Capture the cell that displays the provided text and extract its [x, y] central coordinate. 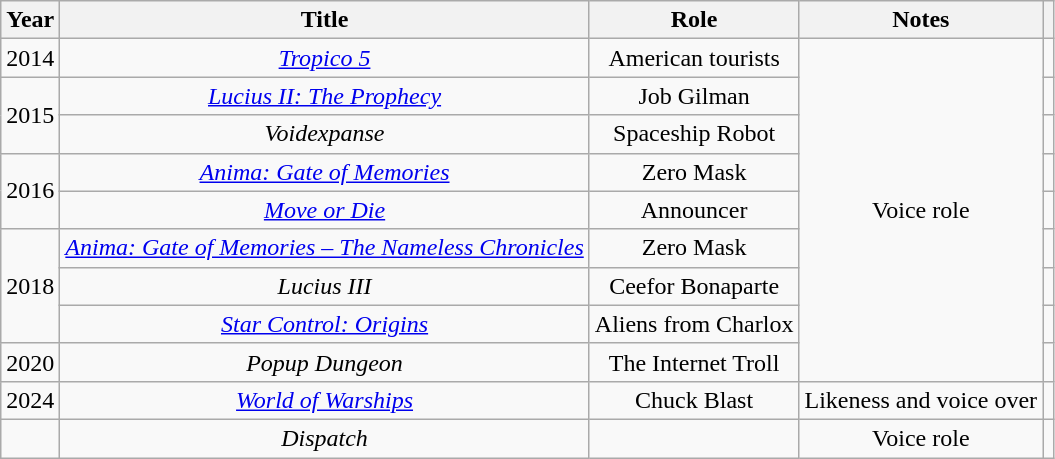
Notes [921, 20]
Aliens from Charlox [694, 324]
2015 [30, 115]
Chuck Blast [694, 400]
Anima: Gate of Memories – The Nameless Chronicles [324, 248]
2024 [30, 400]
Lucius II: The Prophecy [324, 96]
2016 [30, 191]
2014 [30, 58]
Anima: Gate of Memories [324, 172]
World of Warships [324, 400]
Likeness and voice over [921, 400]
Dispatch [324, 438]
Job Gilman [694, 96]
Year [30, 20]
Announcer [694, 210]
Voidexpanse [324, 134]
Star Control: Origins [324, 324]
2018 [30, 286]
Ceefor Bonaparte [694, 286]
Popup Dungeon [324, 362]
2020 [30, 362]
Lucius III [324, 286]
Spaceship Robot [694, 134]
Role [694, 20]
The Internet Troll [694, 362]
American tourists [694, 58]
Move or Die [324, 210]
Title [324, 20]
Tropico 5 [324, 58]
